Search for the cell housing the specified text and yield its [X, Y] center coordinate. 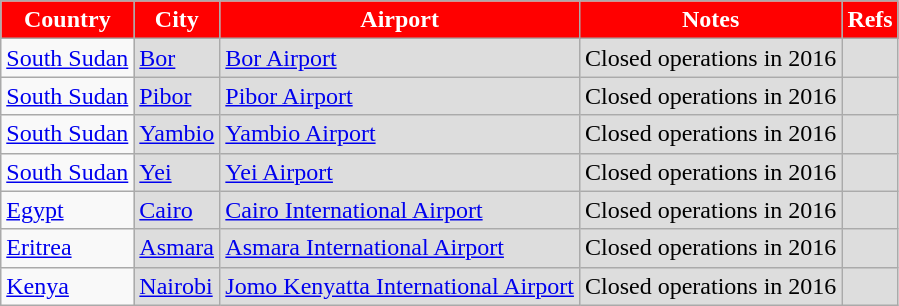
Country [68, 20]
Bor [177, 58]
City [177, 20]
Eritrea [68, 248]
Asmara International Airport [400, 248]
Yei [177, 172]
Pibor [177, 96]
Refs [870, 20]
Asmara [177, 248]
Yambio Airport [400, 134]
Bor Airport [400, 58]
Kenya [68, 286]
Jomo Kenyatta International Airport [400, 286]
Cairo International Airport [400, 210]
Cairo [177, 210]
Egypt [68, 210]
Nairobi [177, 286]
Airport [400, 20]
Yei Airport [400, 172]
Pibor Airport [400, 96]
Yambio [177, 134]
Notes [710, 20]
